Detect which cell encompasses the target text, then output its (X, Y) center coordinate. 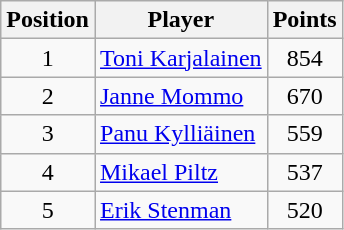
854 (304, 58)
4 (48, 172)
670 (304, 96)
1 (48, 58)
Panu Kylliäinen (180, 134)
Erik Stenman (180, 210)
5 (48, 210)
Position (48, 20)
Toni Karjalainen (180, 58)
3 (48, 134)
Points (304, 20)
520 (304, 210)
559 (304, 134)
Mikael Piltz (180, 172)
2 (48, 96)
537 (304, 172)
Player (180, 20)
Janne Mommo (180, 96)
